Return (x, y) of the center of cell containing provided text 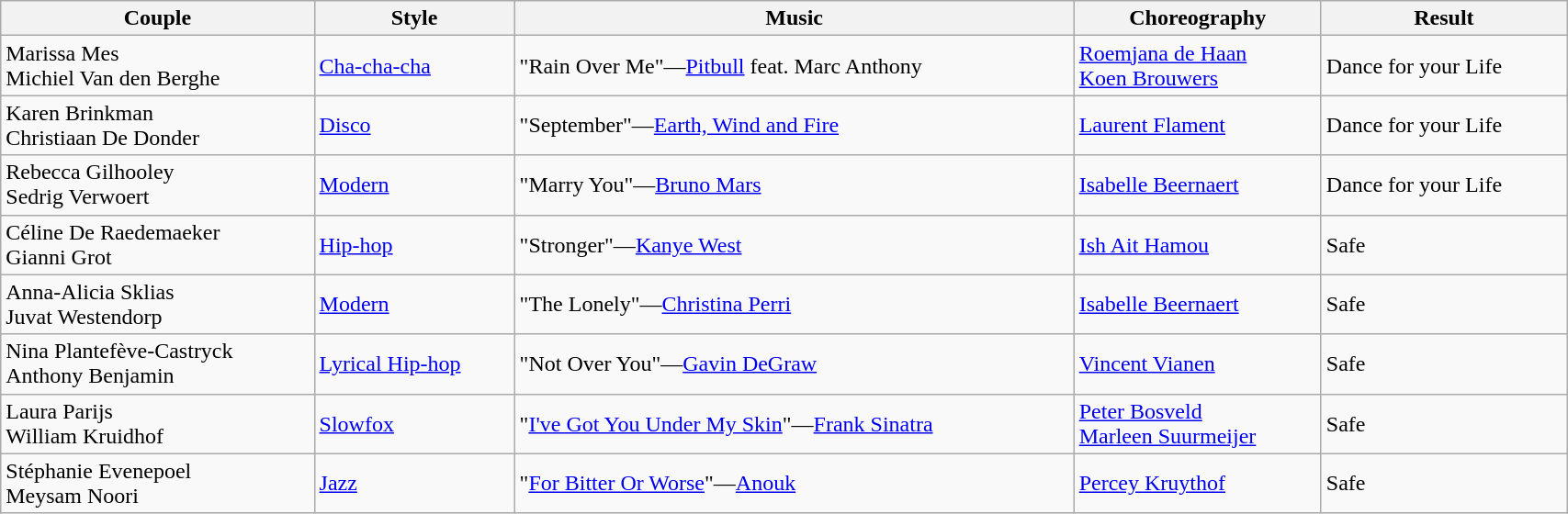
"Marry You"—Bruno Mars (794, 185)
"September"—Earth, Wind and Fire (794, 125)
"Stronger"—Kanye West (794, 244)
Percey Kruythof (1198, 483)
Hip-hop (414, 244)
Style (414, 18)
Karen BrinkmanChristiaan De Donder (158, 125)
Peter BosveldMarleen Suurmeijer (1198, 424)
Roemjana de HaanKoen Brouwers (1198, 66)
Vincent Vianen (1198, 363)
Jazz (414, 483)
Rebecca GilhooleySedrig Verwoert (158, 185)
Music (794, 18)
Disco (414, 125)
Nina Plantefève-CastryckAnthony Benjamin (158, 363)
"I've Got You Under My Skin"—Frank Sinatra (794, 424)
Couple (158, 18)
Marissa MesMichiel Van den Berghe (158, 66)
Lyrical Hip-hop (414, 363)
"Rain Over Me"—Pitbull feat. Marc Anthony (794, 66)
Ish Ait Hamou (1198, 244)
Laurent Flament (1198, 125)
Choreography (1198, 18)
Anna-Alicia SkliasJuvat Westendorp (158, 305)
Cha-cha-cha (414, 66)
"The Lonely"—Christina Perri (794, 305)
"For Bitter Or Worse"—Anouk (794, 483)
Stéphanie EvenepoelMeysam Noori (158, 483)
"Not Over You"—Gavin DeGraw (794, 363)
Result (1444, 18)
Slowfox (414, 424)
Céline De RaedemaekerGianni Grot (158, 244)
Laura ParijsWilliam Kruidhof (158, 424)
